Detect which cell encompasses the target text, then output its (X, Y) center coordinate. 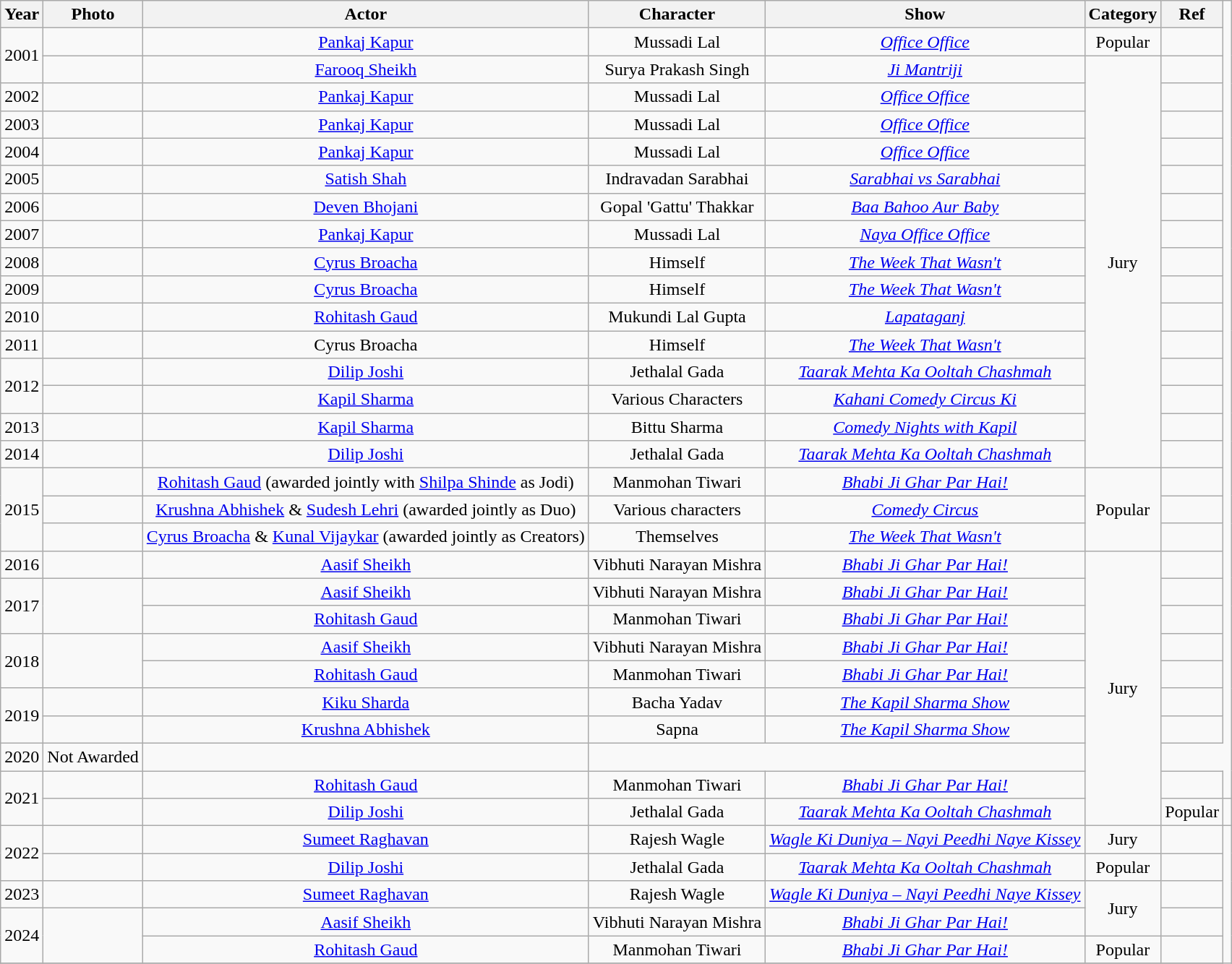
Year (22, 14)
Lapataganj (925, 317)
2001 (22, 56)
Gopal 'Gattu' Thakkar (677, 207)
Category (1123, 14)
2011 (22, 345)
2023 (22, 895)
2012 (22, 386)
Satish Shah (366, 179)
Kiku Sharda (366, 702)
Comedy Circus (925, 509)
Various Characters (677, 400)
2003 (22, 124)
Indravadan Sarabhai (677, 179)
Character (677, 14)
2004 (22, 152)
Ji Mantriji (925, 69)
Farooq Sheikh (366, 69)
Bittu Sharma (677, 427)
2024 (22, 936)
2008 (22, 262)
2009 (22, 289)
Krushna Abhishek (366, 729)
Not Awarded (93, 757)
2002 (22, 97)
Sarabhai vs Sarabhai (925, 179)
2022 (22, 853)
Bacha Yadav (677, 702)
Deven Bhojani (366, 207)
2021 (22, 798)
Comedy Nights with Kapil (925, 427)
Sapna (677, 729)
Krushna Abhishek & Sudesh Lehri (awarded jointly as Duo) (366, 509)
Ref (1192, 14)
Cyrus Broacha & Kunal Vijaykar (awarded jointly as Creators) (366, 537)
2010 (22, 317)
Kahani Comedy Circus Ki (925, 400)
Various characters (677, 509)
Rohitash Gaud (awarded jointly with Shilpa Shinde as Jodi) (366, 482)
2005 (22, 179)
2017 (22, 606)
Baa Bahoo Aur Baby (925, 207)
Surya Prakash Singh (677, 69)
Mukundi Lal Gupta (677, 317)
2019 (22, 715)
2018 (22, 660)
Naya Office Office (925, 234)
Actor (366, 14)
Show (925, 14)
2020 (22, 757)
2006 (22, 207)
2007 (22, 234)
Themselves (677, 537)
2015 (22, 509)
2014 (22, 455)
Photo (93, 14)
2013 (22, 427)
2016 (22, 564)
